For the text-containing cell, return its midpoint in [x, y] coordinate format. 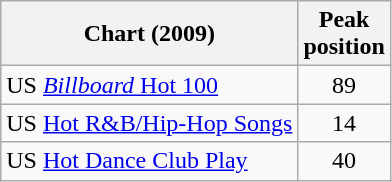
40 [344, 161]
Chart (2009) [150, 34]
Peakposition [344, 34]
89 [344, 85]
US Billboard Hot 100 [150, 85]
US Hot R&B/Hip-Hop Songs [150, 123]
14 [344, 123]
US Hot Dance Club Play [150, 161]
